Output the (X, Y) coordinate of the center of the cell containing the given text.  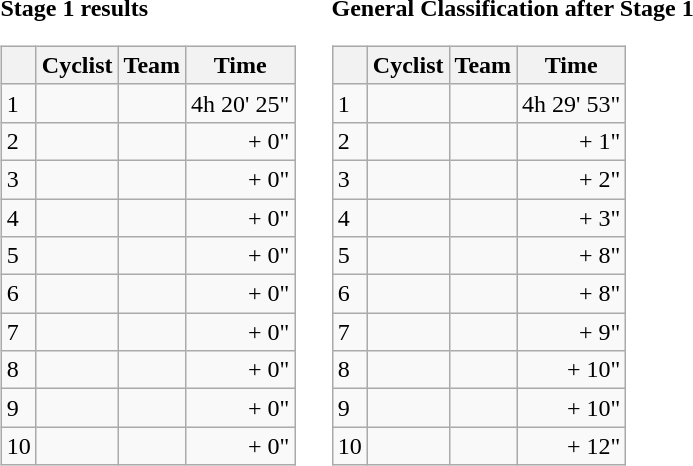
+ 3" (572, 217)
4h 20' 25" (240, 103)
+ 1" (572, 141)
4h 29' 53" (572, 103)
+ 12" (572, 446)
+ 2" (572, 179)
+ 9" (572, 332)
